Pinpoint the cell where the given text exists, returning its (x, y) midpoint coordinate. 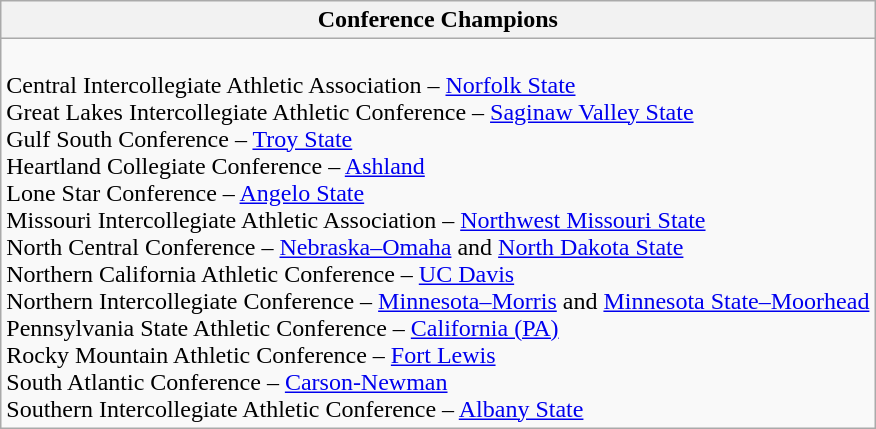
Conference Champions (438, 20)
